Search for the cell housing the specified text and yield its [x, y] center coordinate. 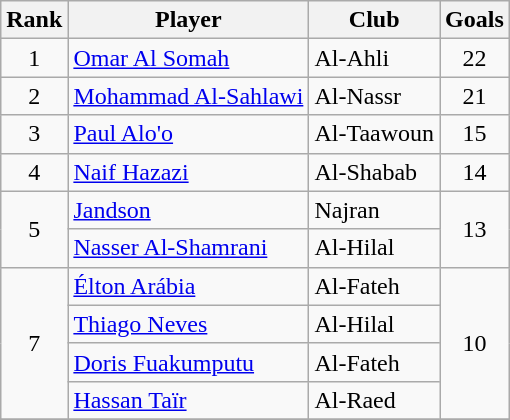
Élton Arábia [188, 286]
14 [475, 172]
13 [475, 229]
5 [34, 229]
Goals [475, 20]
Player [188, 20]
21 [475, 96]
1 [34, 58]
7 [34, 343]
Club [374, 20]
Jandson [188, 210]
Thiago Neves [188, 324]
4 [34, 172]
Najran [374, 210]
Al-Ahli [374, 58]
Al-Raed [374, 400]
Paul Alo'o [188, 134]
Doris Fuakumputu [188, 362]
3 [34, 134]
Rank [34, 20]
Omar Al Somah [188, 58]
Naif Hazazi [188, 172]
Nasser Al-Shamrani [188, 248]
22 [475, 58]
Hassan Taïr [188, 400]
Al-Nassr [374, 96]
2 [34, 96]
Mohammad Al-Sahlawi [188, 96]
Al-Shabab [374, 172]
Al-Taawoun [374, 134]
15 [475, 134]
10 [475, 343]
